Return [x, y] of the center of cell containing provided text 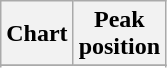
Peakposition [119, 34]
Chart [37, 34]
